Determine the [X, Y] coordinate at the center of the cell enclosing the given text.  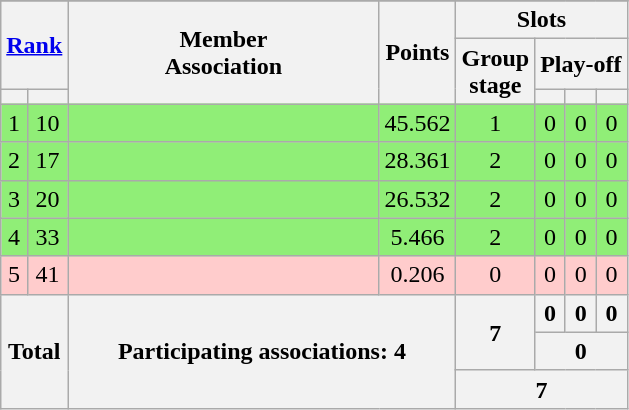
41 [47, 275]
Groupstage [496, 72]
Total [34, 351]
45.562 [418, 123]
Points [418, 52]
5.466 [418, 237]
Play-off [581, 64]
Slots [542, 20]
10 [47, 123]
3 [14, 199]
17 [47, 161]
28.361 [418, 161]
Rank [34, 45]
Participating associations: 4 [262, 351]
20 [47, 199]
4 [14, 237]
0.206 [418, 275]
33 [47, 237]
MemberAssociation [224, 52]
26.532 [418, 199]
5 [14, 275]
